Capture the cell that displays the provided text and extract its (X, Y) central coordinate. 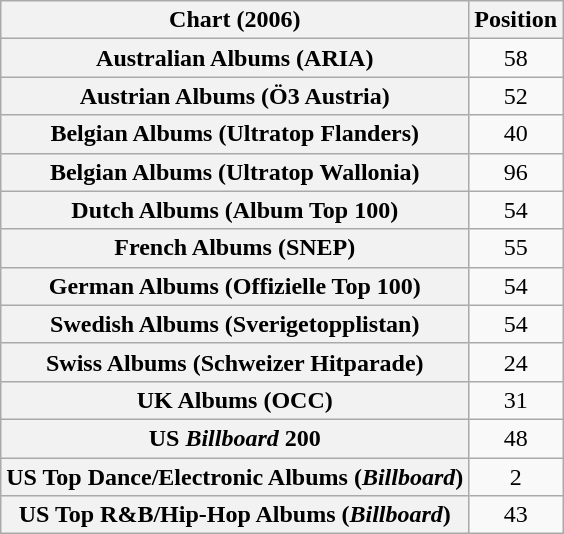
24 (516, 362)
Belgian Albums (Ultratop Wallonia) (235, 172)
Chart (2006) (235, 20)
US Top R&B/Hip-Hop Albums (Billboard) (235, 515)
Belgian Albums (Ultratop Flanders) (235, 134)
French Albums (SNEP) (235, 248)
55 (516, 248)
Austrian Albums (Ö3 Austria) (235, 96)
2 (516, 477)
40 (516, 134)
Swiss Albums (Schweizer Hitparade) (235, 362)
Position (516, 20)
52 (516, 96)
US Top Dance/Electronic Albums (Billboard) (235, 477)
43 (516, 515)
US Billboard 200 (235, 438)
Dutch Albums (Album Top 100) (235, 210)
96 (516, 172)
Swedish Albums (Sverigetopplistan) (235, 324)
Australian Albums (ARIA) (235, 58)
48 (516, 438)
UK Albums (OCC) (235, 400)
58 (516, 58)
German Albums (Offizielle Top 100) (235, 286)
31 (516, 400)
